Find where the given text appears and provide that cell's center as [X, Y] coordinate. 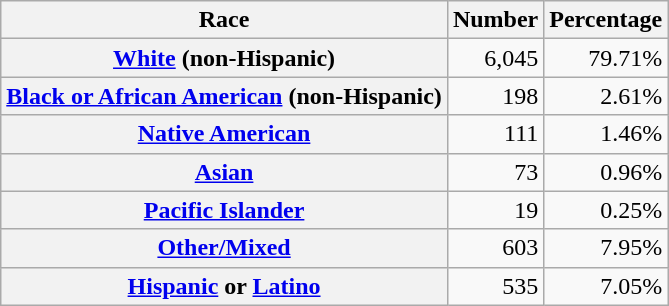
79.71% [606, 58]
19 [495, 210]
Black or African American (non-Hispanic) [224, 96]
1.46% [606, 134]
White (non-Hispanic) [224, 58]
Hispanic or Latino [224, 286]
603 [495, 248]
Percentage [606, 20]
Other/Mixed [224, 248]
535 [495, 286]
Pacific Islander [224, 210]
0.96% [606, 172]
Native American [224, 134]
Number [495, 20]
6,045 [495, 58]
111 [495, 134]
198 [495, 96]
Asian [224, 172]
2.61% [606, 96]
7.95% [606, 248]
0.25% [606, 210]
7.05% [606, 286]
73 [495, 172]
Race [224, 20]
